Detect which cell encompasses the target text, then output its [x, y] center coordinate. 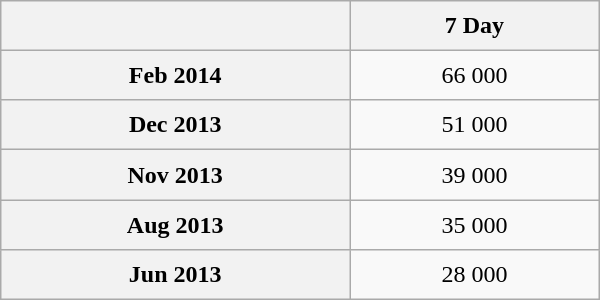
51 000 [475, 125]
7 Day [475, 26]
28 000 [475, 274]
Aug 2013 [176, 225]
Dec 2013 [176, 125]
35 000 [475, 225]
39 000 [475, 175]
Jun 2013 [176, 274]
Feb 2014 [176, 75]
66 000 [475, 75]
Nov 2013 [176, 175]
